Extract the [X, Y] coordinate from the center of the cell holding the provided text.  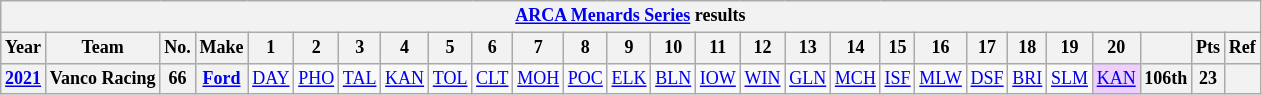
No. [178, 48]
Make [222, 48]
Pts [1208, 48]
PHO [316, 78]
TOL [450, 78]
13 [808, 48]
2021 [24, 78]
18 [1028, 48]
DAY [271, 78]
MOH [538, 78]
MCH [856, 78]
6 [492, 48]
20 [1116, 48]
Ford [222, 78]
106th [1166, 78]
66 [178, 78]
WIN [762, 78]
IOW [718, 78]
Ref [1242, 48]
19 [1070, 48]
BRI [1028, 78]
DSF [987, 78]
ISF [898, 78]
ARCA Menards Series results [630, 16]
ELK [629, 78]
5 [450, 48]
Vanco Racing [102, 78]
8 [585, 48]
CLT [492, 78]
Year [24, 48]
7 [538, 48]
GLN [808, 78]
BLN [674, 78]
10 [674, 48]
POC [585, 78]
9 [629, 48]
16 [940, 48]
4 [405, 48]
MLW [940, 78]
TAL [360, 78]
15 [898, 48]
SLM [1070, 78]
2 [316, 48]
Team [102, 48]
23 [1208, 78]
11 [718, 48]
12 [762, 48]
17 [987, 48]
14 [856, 48]
3 [360, 48]
1 [271, 48]
